Return (x, y) of the center of cell containing provided text 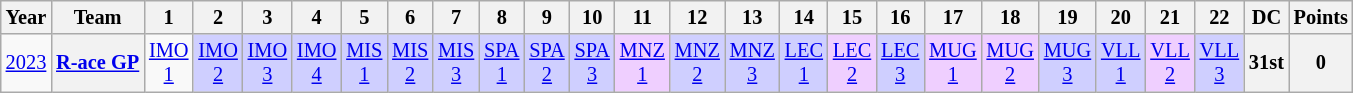
4 (316, 17)
SPA1 (502, 63)
0 (1321, 63)
MUG3 (1068, 63)
DC (1266, 17)
5 (364, 17)
LEC1 (804, 63)
VLL1 (1120, 63)
16 (900, 17)
MIS1 (364, 63)
8 (502, 17)
R-ace GP (98, 63)
18 (1010, 17)
13 (752, 17)
Team (98, 17)
2 (218, 17)
IMO4 (316, 63)
MIS2 (410, 63)
SPA3 (592, 63)
MNZ2 (698, 63)
VLL2 (1170, 63)
Year (26, 17)
11 (642, 17)
MIS3 (456, 63)
10 (592, 17)
7 (456, 17)
6 (410, 17)
17 (952, 17)
MUG2 (1010, 63)
19 (1068, 17)
IMO2 (218, 63)
MUG1 (952, 63)
3 (268, 17)
14 (804, 17)
12 (698, 17)
VLL3 (1220, 63)
SPA2 (546, 63)
2023 (26, 63)
22 (1220, 17)
Points (1321, 17)
MNZ1 (642, 63)
15 (852, 17)
9 (546, 17)
LEC3 (900, 63)
MNZ3 (752, 63)
21 (1170, 17)
31st (1266, 63)
LEC2 (852, 63)
20 (1120, 17)
IMO3 (268, 63)
1 (168, 17)
IMO1 (168, 63)
